Locate the cell with the specified text and output its (x, y) center coordinate. 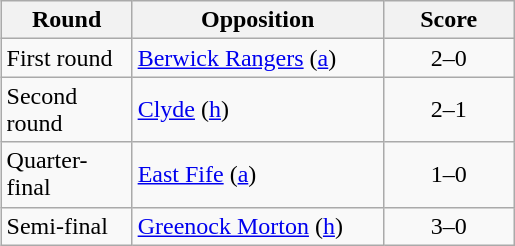
2–0 (448, 58)
Score (448, 20)
Berwick Rangers (a) (258, 58)
Opposition (258, 20)
Quarter-final (66, 174)
Greenock Morton (h) (258, 226)
Semi-final (66, 226)
3–0 (448, 226)
1–0 (448, 174)
Second round (66, 110)
2–1 (448, 110)
First round (66, 58)
Clyde (h) (258, 110)
East Fife (a) (258, 174)
Round (66, 20)
